Output the [X, Y] coordinate of the center of the cell containing the given text.  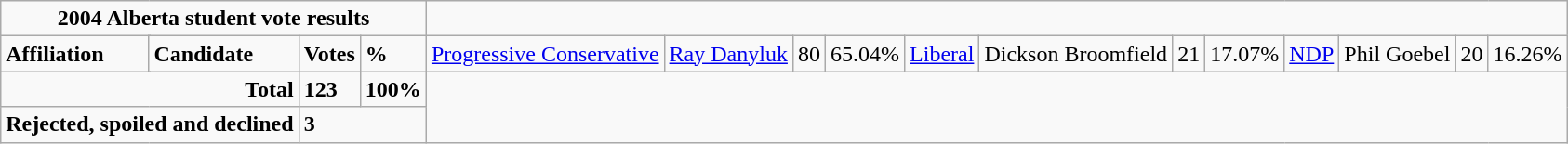
Total [150, 89]
Votes [329, 54]
Liberal [942, 54]
123 [329, 89]
Rejected, spoiled and declined [150, 124]
NDP [1311, 54]
Candidate [223, 54]
Phil Goebel [1397, 54]
80 [809, 54]
Progressive Conservative [545, 54]
65.04% [865, 54]
Ray Danyluk [728, 54]
% [392, 54]
Affiliation [74, 54]
100% [392, 89]
17.07% [1244, 54]
2004 Alberta student vote results [214, 19]
16.26% [1527, 54]
21 [1189, 54]
20 [1471, 54]
Dickson Broomfield [1076, 54]
3 [363, 124]
